Locate the cell with the specified text and output its (X, Y) center coordinate. 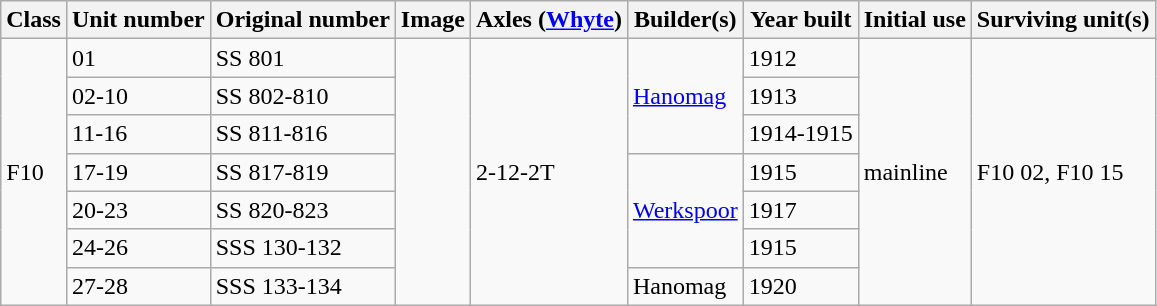
SS 811-816 (302, 134)
Surviving unit(s) (1063, 20)
Class (34, 20)
27-28 (138, 286)
SS 801 (302, 58)
SS 820-823 (302, 210)
02-10 (138, 96)
Original number (302, 20)
24-26 (138, 248)
Builder(s) (685, 20)
11-16 (138, 134)
F10 02, F10 15 (1063, 172)
Werkspoor (685, 210)
1912 (800, 58)
2-12-2T (548, 172)
1917 (800, 210)
Image (432, 20)
1913 (800, 96)
Initial use (914, 20)
17-19 (138, 172)
1920 (800, 286)
mainline (914, 172)
SSS 130-132 (302, 248)
20-23 (138, 210)
01 (138, 58)
Year built (800, 20)
F10 (34, 172)
SS 802-810 (302, 96)
SS 817-819 (302, 172)
SSS 133-134 (302, 286)
1914-1915 (800, 134)
Unit number (138, 20)
Axles (Whyte) (548, 20)
